Capture the cell that displays the provided text and extract its (X, Y) central coordinate. 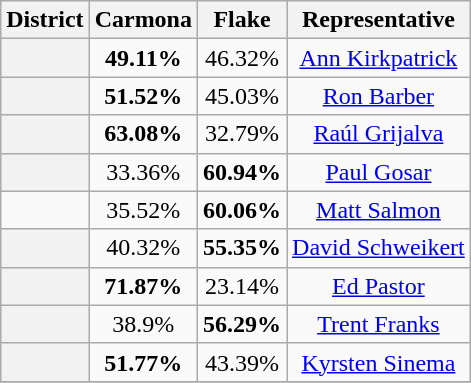
Paul Gosar (379, 172)
55.35% (242, 248)
23.14% (242, 286)
Carmona (143, 20)
60.06% (242, 210)
Trent Franks (379, 324)
49.11% (143, 58)
51.77% (143, 362)
District (45, 20)
63.08% (143, 134)
Flake (242, 20)
51.52% (143, 96)
33.36% (143, 172)
Raúl Grijalva (379, 134)
43.39% (242, 362)
38.9% (143, 324)
45.03% (242, 96)
32.79% (242, 134)
60.94% (242, 172)
35.52% (143, 210)
Matt Salmon (379, 210)
Ron Barber (379, 96)
Kyrsten Sinema (379, 362)
David Schweikert (379, 248)
Ann Kirkpatrick (379, 58)
46.32% (242, 58)
56.29% (242, 324)
40.32% (143, 248)
Ed Pastor (379, 286)
71.87% (143, 286)
Representative (379, 20)
